From the cell containing the given text, extract its center point as [x, y] coordinate. 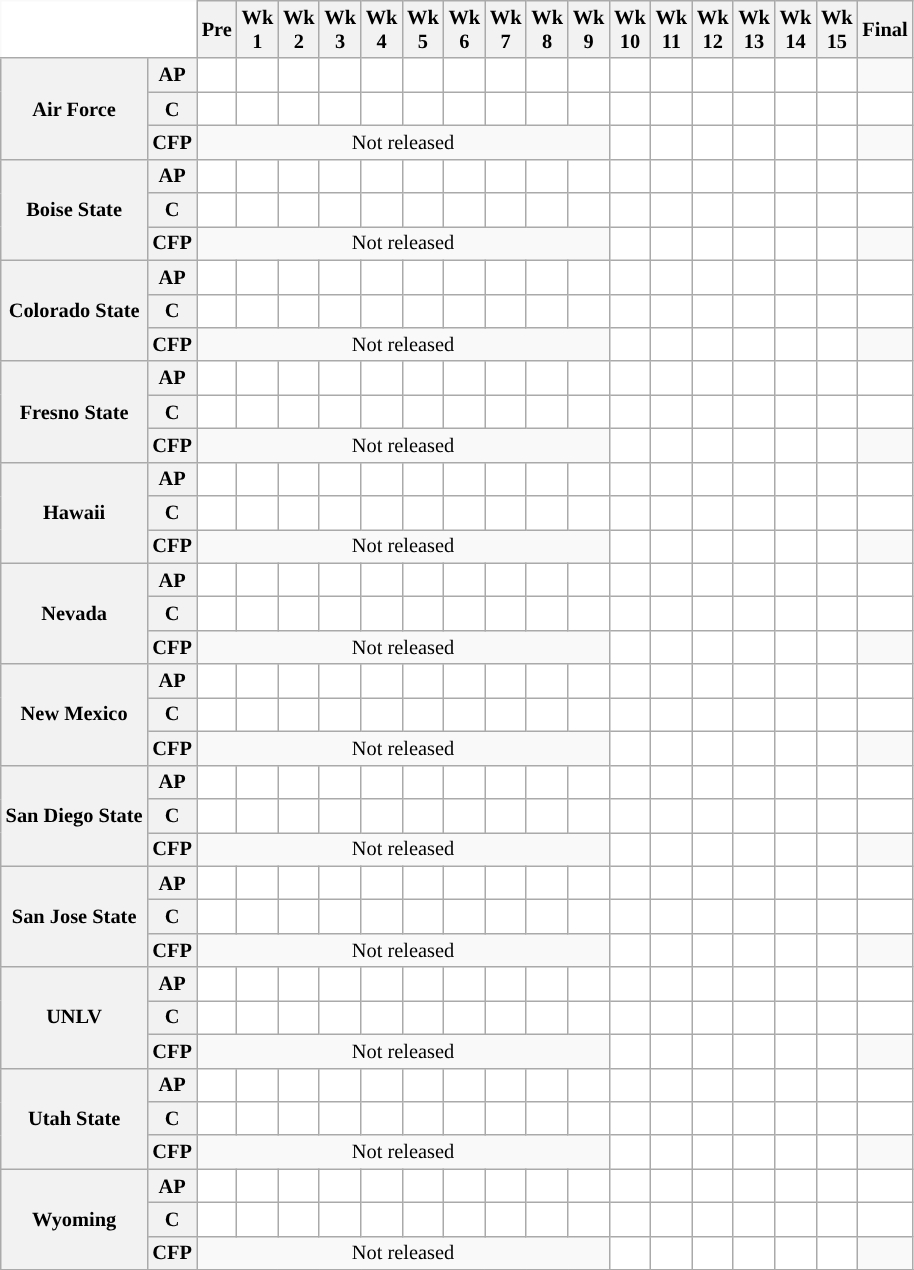
Wk11 [672, 29]
Wk4 [382, 29]
UNLV [74, 1018]
Boise State [74, 210]
Pre [217, 29]
Wk9 [588, 29]
Wk12 [712, 29]
San Diego State [74, 816]
Wk3 [340, 29]
Final [886, 29]
Wk8 [546, 29]
San Jose State [74, 916]
Wk14 [796, 29]
Fresno State [74, 412]
Wk15 [836, 29]
Wk1 [258, 29]
Wk10 [630, 29]
Wk6 [464, 29]
Wyoming [74, 1220]
Wk2 [298, 29]
Wk13 [754, 29]
New Mexico [74, 714]
Nevada [74, 614]
Air Force [74, 108]
Wk5 [422, 29]
Wk7 [506, 29]
Colorado State [74, 310]
Utah State [74, 1118]
Hawaii [74, 512]
